Return the (X, Y) coordinate for the center point of the cell that contains the specified text.  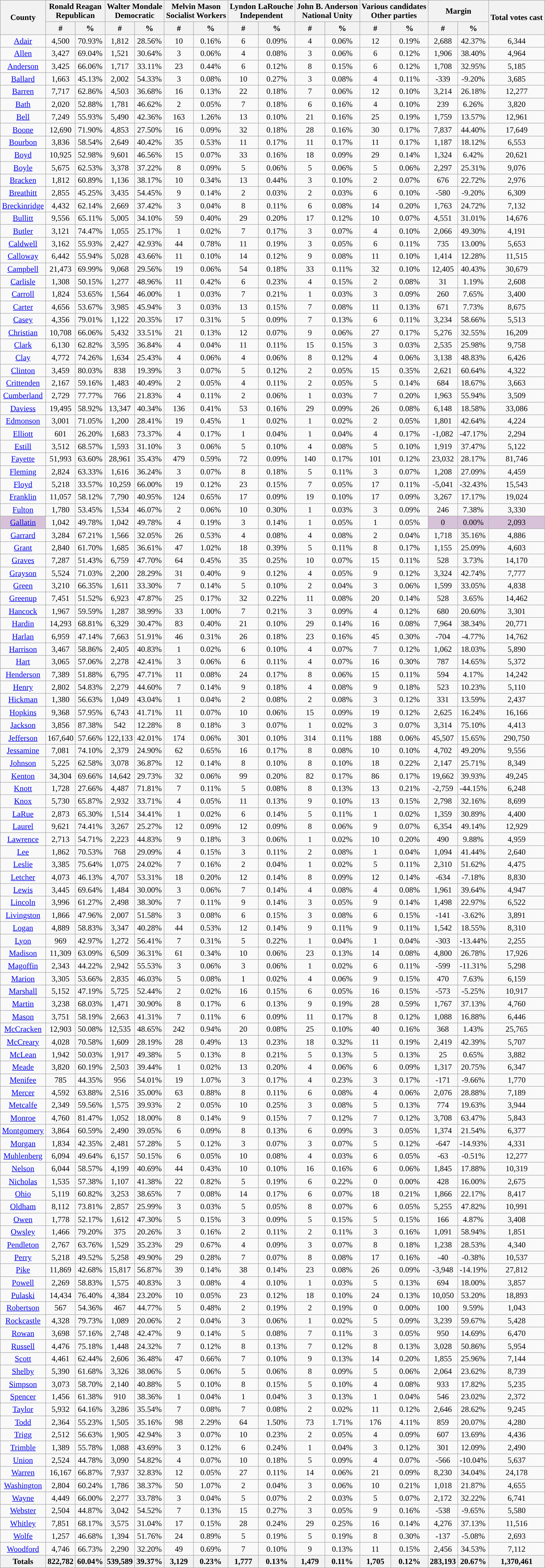
3,065 (61, 662)
30 (375, 130)
1,824 (61, 294)
69.99% (90, 269)
34.53% (473, 1549)
30.47% (149, 624)
4,331 (517, 1143)
53 (243, 408)
33.71% (149, 801)
1,780 (61, 510)
42.37% (473, 41)
4,224 (517, 421)
45 (375, 637)
43.69% (149, 1447)
1,612 (120, 1219)
52.44% (149, 991)
38.65% (149, 1194)
1,906 (443, 54)
5,580 (517, 1511)
Lewis (23, 890)
1,535 (61, 1181)
Green (23, 586)
14,170 (517, 560)
49 (179, 1549)
5,725 (120, 991)
14,676 (517, 218)
4,461 (61, 1359)
44.78% (90, 1460)
Rockcastle (23, 1321)
24,178 (517, 1473)
163 (179, 117)
Adair (23, 41)
4,475 (517, 865)
28.29% (149, 573)
6,509 (120, 953)
2,007 (120, 915)
70.58% (90, 1042)
7,937 (120, 1473)
Ballard (23, 79)
9,621 (61, 827)
4,603 (517, 548)
9,758 (517, 345)
467 (120, 1308)
45,507 (443, 738)
77.77% (90, 396)
33.05% (473, 586)
23.62% (473, 1371)
14,434 (61, 1295)
1,663 (61, 79)
Daviess (23, 408)
18.12% (473, 142)
1,778 (61, 1219)
4,487 (120, 789)
8,310 (517, 928)
2,255 (517, 940)
24.90% (149, 750)
20.60% (473, 611)
-4.77% (473, 637)
933 (443, 1384)
51.43% (90, 560)
-5.25% (473, 991)
Letcher (23, 877)
29.09% (149, 852)
4,276 (443, 1523)
54.82% (149, 1460)
57.28% (149, 1143)
4,356 (61, 320)
1,705 (375, 1561)
3,330 (517, 510)
Scott (23, 1359)
9,245 (517, 1410)
28.88% (473, 1093)
20,621 (517, 155)
2,290 (120, 1549)
2,693 (517, 1536)
2,427 (120, 244)
331 (443, 700)
Breathitt (23, 193)
39.05% (149, 1131)
969 (61, 940)
-141 (443, 915)
5,637 (517, 1460)
124 (179, 497)
1,718 (443, 535)
Livingston (23, 915)
242 (179, 1029)
4,592 (61, 1093)
67.21% (90, 535)
Clay (23, 358)
74.47% (90, 231)
18.58% (473, 408)
42.94% (149, 1435)
-63 (443, 1156)
17,649 (517, 130)
3.73% (473, 560)
41.31% (149, 1017)
35.23% (149, 1245)
59 (179, 218)
30.90% (149, 1004)
4,328 (61, 1321)
Mason (23, 1017)
39 (179, 1270)
Laurel (23, 827)
39.37% (149, 1561)
Montgomery (23, 1131)
428 (443, 1181)
5,028 (120, 256)
31.01% (473, 218)
Boyle (23, 167)
3,234 (443, 320)
48.65% (149, 1029)
Trigg (23, 1435)
1,049 (120, 700)
5,675 (61, 167)
7,717 (61, 92)
Knott (23, 789)
25.71% (473, 763)
38.06% (149, 1371)
46 (179, 637)
32.16% (473, 801)
Pendleton (23, 1245)
1,238 (443, 1245)
Johnson (23, 763)
13.69% (473, 1435)
7,249 (61, 117)
3,238 (61, 1004)
48.96% (149, 282)
44.40% (473, 130)
4,800 (443, 953)
51.88% (90, 674)
0.67% (211, 1245)
7,287 (61, 560)
55.78% (90, 1447)
1,786 (120, 1485)
59.16% (90, 383)
99 (243, 776)
12,690 (61, 130)
62.82% (90, 345)
40.69% (149, 1169)
2,663 (120, 1017)
Nelson (23, 1169)
1,905 (120, 1435)
72 (243, 459)
Boone (23, 130)
4,656 (61, 307)
2,824 (61, 472)
47.70% (149, 560)
680 (443, 611)
2,608 (517, 282)
7.38% (473, 510)
4,449 (61, 1498)
2,640 (517, 852)
Jessamine (23, 750)
12.09% (473, 1447)
40.42% (149, 142)
-5,041 (443, 484)
20.26% (149, 1232)
63 (179, 1093)
58.54% (90, 142)
60.19% (90, 1067)
6,329 (120, 624)
1,287 (120, 611)
40 (375, 1029)
25.27% (149, 827)
6,795 (120, 674)
-7.18% (473, 877)
33,086 (517, 408)
38.30% (149, 903)
1,187 (443, 142)
2,767 (61, 1245)
5,185 (517, 66)
74.26% (90, 358)
Hancock (23, 611)
1,208 (443, 472)
1,272 (120, 940)
37.22% (149, 167)
3,162 (61, 244)
4,340 (517, 1245)
1,514 (120, 814)
0.78% (211, 244)
1,855 (443, 1359)
Breckinridge (23, 206)
3,210 (61, 586)
-14.19% (473, 1270)
44.83% (149, 839)
McLean (23, 1055)
69.04% (90, 54)
42.39% (473, 1042)
Madison (23, 953)
1,389 (61, 1447)
4,199 (120, 1169)
73.37% (149, 434)
54.71% (90, 839)
1,317 (443, 1067)
3,378 (120, 167)
14.69% (473, 1333)
49.20% (473, 750)
5,255 (443, 1207)
4,500 (61, 41)
31.04% (149, 1523)
3,347 (120, 928)
46.00% (149, 294)
55.23% (90, 1422)
22.17% (473, 1194)
490 (443, 839)
20.06% (149, 1321)
62.14% (90, 206)
5,235 (517, 1384)
6,309 (517, 193)
28,961 (120, 459)
2,504 (61, 1511)
49.64% (90, 1156)
10,050 (443, 1295)
10,925 (61, 155)
42.74% (473, 573)
1,122 (120, 320)
79.20% (90, 1232)
37.47% (473, 446)
5,005 (120, 218)
14,642 (120, 776)
5,298 (517, 966)
2,669 (120, 206)
1,851 (517, 1232)
-1,082 (443, 434)
Carter (23, 307)
42.01% (149, 738)
470 (443, 978)
60.89% (90, 180)
0.66% (211, 1359)
Henderson (23, 674)
54.52% (149, 1511)
Lyon (23, 940)
Menifee (23, 1080)
Lawrence (23, 839)
6,248 (517, 789)
8,417 (517, 1194)
4,436 (517, 1435)
Hardin (23, 624)
5,428 (517, 1321)
65.11% (90, 218)
1,521 (120, 54)
26.18% (473, 92)
37.42% (149, 206)
479 (179, 459)
11,309 (61, 953)
66.87% (90, 1473)
61 (179, 953)
Shelby (23, 1371)
25.98% (473, 345)
1,564 (120, 294)
3,028 (443, 1346)
0.42% (211, 282)
2,066 (443, 231)
2,269 (61, 1283)
4.17% (473, 674)
11,869 (61, 1270)
6,044 (61, 1169)
54.83% (90, 687)
1,359 (443, 814)
1,200 (120, 421)
3,751 (61, 1017)
1,091 (443, 1232)
140 (310, 459)
6,522 (517, 903)
Woodford (23, 1549)
50.08% (90, 1029)
28.41% (149, 421)
57.66% (90, 738)
3,857 (517, 1283)
523 (443, 687)
15,543 (517, 484)
7,189 (517, 1093)
7.73% (473, 307)
4,886 (517, 535)
33.78% (149, 1498)
0.28% (211, 1257)
18.67% (473, 383)
22.72% (473, 180)
2,294 (517, 434)
1,380 (61, 700)
1,324 (443, 155)
41.71% (149, 712)
2,516 (120, 1093)
McCreary (23, 1042)
-40 (443, 1257)
63.09% (90, 953)
3,996 (61, 903)
Todd (23, 1422)
1,770 (517, 1080)
21.83% (149, 396)
735 (443, 244)
60.82% (90, 1194)
9,368 (61, 712)
16.88% (473, 1017)
12,961 (517, 117)
1,963 (443, 396)
8,699 (517, 801)
Ohio (23, 1194)
6,446 (517, 1017)
32.55% (473, 332)
39.64% (473, 890)
32.83% (149, 1473)
15,817 (120, 1270)
68.03% (90, 1004)
75.18% (90, 1346)
0.43% (211, 1169)
Russell (23, 1346)
174 (179, 738)
7,851 (61, 1523)
54.36% (90, 1308)
2,835 (120, 978)
Meade (23, 1067)
11,515 (517, 256)
17,926 (517, 953)
3,253 (120, 1194)
3,685 (517, 79)
41.44% (473, 852)
4,707 (120, 877)
3,385 (61, 865)
17.17% (473, 497)
1,136 (120, 180)
1,801 (443, 421)
Crittenden (23, 383)
2,729 (61, 396)
70.53% (90, 852)
58.94% (473, 1232)
1,611 (120, 586)
42.97% (90, 940)
40.28% (149, 928)
910 (120, 1397)
4,400 (517, 814)
47.14% (90, 637)
17.82% (473, 1384)
6,148 (443, 408)
14,242 (517, 674)
Franklin (23, 497)
Powell (23, 1283)
26.78% (473, 953)
8,230 (443, 1473)
45.25% (90, 193)
3,214 (443, 92)
46.03% (149, 978)
1,257 (61, 1536)
7,451 (61, 599)
Fayette (23, 459)
25.17% (149, 231)
5,110 (517, 687)
0.41% (211, 408)
Henry (23, 687)
54.01% (149, 1080)
47.82% (473, 1207)
10,537 (517, 1257)
50.03% (90, 1055)
2,405 (120, 649)
3,001 (61, 421)
4,551 (443, 218)
8,349 (517, 763)
31.10% (149, 446)
13.59% (473, 700)
53.20% (473, 1295)
3,301 (517, 611)
1,593 (120, 446)
2,020 (61, 104)
3,512 (61, 446)
Casey (23, 320)
4,322 (517, 371)
Lyndon LaRoucheIndependent (262, 11)
Campbell (23, 269)
Spencer (23, 1397)
46.62% (149, 104)
40.88% (149, 1384)
239 (443, 104)
2,942 (120, 966)
41.38% (149, 1181)
1,845 (443, 1169)
-171 (443, 1080)
35.00% (149, 1093)
79.01% (90, 320)
14.65% (473, 662)
Marion (23, 978)
59.59% (90, 611)
71.03% (90, 573)
1,448 (120, 1346)
65.87% (90, 801)
2,621 (443, 371)
2,147 (443, 763)
14,293 (61, 624)
6,094 (61, 1156)
9.88% (473, 839)
-599 (443, 966)
176 (375, 1422)
5,707 (517, 1042)
5,258 (120, 1257)
3,239 (443, 1321)
2,200 (120, 573)
55.53% (149, 966)
Rowan (23, 1333)
6.26% (473, 104)
0.82% (211, 1181)
Oldham (23, 1207)
16.24% (473, 712)
5,432 (120, 332)
2,437 (517, 700)
53.65% (90, 294)
Harlan (23, 637)
36.84% (149, 345)
5,152 (61, 991)
62.58% (90, 763)
23.20% (149, 1295)
86 (375, 776)
Garrard (23, 535)
Morgan (23, 1143)
1,414 (443, 256)
45.94% (149, 307)
83 (179, 624)
956 (120, 1080)
0.94% (211, 1029)
7,132 (517, 206)
4,853 (120, 130)
2,064 (443, 1371)
54.45% (149, 193)
Boyd (23, 155)
58.57% (90, 1169)
Christian (23, 332)
2,675 (517, 1181)
-13.44% (473, 940)
74.41% (90, 827)
1,466 (61, 1232)
1,534 (120, 510)
60.59% (90, 1131)
9,076 (517, 167)
6,347 (517, 1067)
Fulton (23, 510)
70.93% (90, 41)
1,052 (120, 1118)
3,459 (61, 371)
774 (443, 1105)
62.86% (90, 92)
6,553 (517, 142)
4,959 (517, 839)
9,068 (120, 269)
5,372 (517, 662)
7,144 (517, 1359)
7,112 (517, 1549)
39.44% (149, 1067)
5,490 (120, 117)
14,762 (517, 637)
50.86% (473, 1346)
6,354 (443, 827)
283,193 (443, 1561)
20.75% (473, 1067)
3,467 (61, 649)
Graves (23, 560)
1,609 (120, 1042)
-580 (443, 193)
822,782 (61, 1561)
12,903 (61, 1029)
10,259 (120, 484)
51.76% (149, 1536)
1,728 (61, 789)
19,662 (443, 776)
52.98% (90, 155)
3,073 (61, 1384)
1,683 (120, 434)
66.73% (90, 1549)
Taylor (23, 1410)
16,167 (61, 1473)
49.30% (473, 231)
81,746 (517, 459)
2,167 (61, 383)
5,513 (517, 320)
5,843 (517, 1118)
3,324 (443, 573)
80.03% (90, 371)
6,470 (517, 1333)
1,277 (120, 282)
2,419 (443, 1042)
15.65% (473, 738)
16,209 (517, 332)
6,959 (61, 637)
42.36% (149, 117)
25.09% (473, 548)
20.67% (473, 1561)
74.10% (90, 750)
52.17% (90, 1219)
Monroe (23, 1118)
Martin (23, 1004)
Total votes cast (517, 17)
5,730 (61, 801)
45.13% (90, 79)
Metcalfe (23, 1105)
36.48% (149, 1359)
34.04% (473, 1473)
122,133 (120, 738)
5,276 (443, 332)
28.19% (149, 1042)
Hopkins (23, 712)
30.89% (473, 814)
766 (120, 396)
53.66% (90, 978)
2,172 (443, 1498)
47.71% (149, 674)
3,891 (517, 915)
Whitley (23, 1523)
36.31% (149, 953)
1.43% (473, 1029)
73 (310, 1422)
3,305 (61, 978)
567 (61, 1308)
LaRue (23, 814)
38.34% (473, 624)
-2,759 (443, 789)
71.90% (90, 130)
1.19% (473, 282)
3,078 (120, 763)
25.96% (473, 1359)
Bath (23, 104)
53.67% (90, 307)
4,476 (61, 1346)
785 (61, 1080)
71.05% (90, 421)
Estill (23, 446)
19.63% (473, 1105)
36.61% (149, 548)
Owen (23, 1219)
2,364 (61, 1422)
87.38% (90, 725)
Bourbon (23, 142)
0.89% (211, 1536)
7,790 (120, 497)
4,702 (443, 750)
1,483 (120, 383)
Union (23, 1460)
33.11% (149, 66)
61.68% (90, 1371)
63.60% (90, 459)
3,509 (517, 396)
42.35% (90, 1143)
Melvin MasonSocialist Workers (196, 11)
57.16% (90, 1333)
0.35% (409, 371)
Perry (23, 1257)
46.68% (90, 1536)
Clark (23, 345)
-137 (443, 1536)
Knox (23, 801)
1,961 (443, 890)
-47.17% (473, 434)
53.31% (149, 877)
-704 (443, 637)
4,746 (61, 1549)
-3.62% (473, 915)
68.17% (90, 1523)
100 (443, 1308)
Gallatin (23, 522)
1,094 (443, 852)
-11.31% (473, 966)
47.30% (149, 1219)
47.96% (90, 915)
-634 (443, 877)
32.05% (149, 535)
1,505 (120, 1422)
18,893 (517, 1295)
44.35% (90, 1080)
34.10% (149, 218)
Various candidatesOther parties (394, 11)
5,119 (61, 1194)
29.73% (149, 776)
-566 (443, 1460)
1,075 (120, 865)
1,599 (443, 586)
6,157 (120, 1156)
10,708 (61, 332)
3,400 (517, 294)
-647 (443, 1143)
1,089 (120, 1321)
Barren (23, 92)
1,862 (61, 852)
5,122 (517, 446)
2,481 (120, 1143)
4.11% (409, 1422)
Bullitt (23, 218)
10.23% (473, 687)
63.33% (90, 472)
1,917 (120, 1055)
1,394 (120, 1536)
61.70% (90, 548)
4,889 (61, 928)
368 (443, 1029)
46.07% (149, 510)
-14.93% (473, 1143)
61.38% (90, 1397)
0.88% (211, 1093)
Pulaski (23, 1295)
2,804 (61, 1485)
2,625 (443, 712)
82 (310, 776)
2,503 (120, 1067)
12,929 (517, 827)
2,343 (61, 966)
Magoffin (23, 966)
2,688 (443, 41)
58.12% (90, 497)
Clinton (23, 371)
57.06% (90, 662)
542 (120, 725)
43.04% (149, 700)
3,138 (443, 358)
2.29% (211, 1422)
1,529 (120, 1245)
-573 (443, 991)
24.02% (149, 865)
Fleming (23, 472)
21.54% (473, 1131)
51.62% (473, 865)
10,917 (517, 991)
Ronald ReaganRepublican (75, 11)
3,663 (517, 383)
8,830 (517, 877)
3,882 (517, 1055)
2,840 (61, 548)
50 (179, 1485)
1,685 (120, 548)
167,640 (61, 738)
7.65% (473, 294)
4,655 (517, 1485)
2,606 (120, 1359)
44.87% (90, 1511)
29.56% (149, 269)
62.53% (90, 167)
42.47% (149, 1333)
3,121 (61, 231)
2,498 (120, 903)
24.72% (473, 206)
-0.38% (473, 1257)
3,575 (120, 1523)
28.56% (149, 41)
684 (443, 383)
28.62% (473, 1410)
County (23, 17)
63.47% (473, 1118)
66.35% (90, 586)
-9.66% (473, 1080)
188 (375, 738)
6,442 (61, 256)
Webster (23, 1511)
7,964 (443, 624)
-303 (443, 940)
54 (243, 269)
Calloway (23, 256)
12,405 (443, 269)
Wayne (23, 1498)
7,663 (120, 637)
2,802 (61, 687)
John B. AndersonNational Unity (327, 11)
14,462 (517, 599)
56.87% (149, 1270)
52.88% (90, 104)
1,759 (443, 117)
49.52% (90, 1257)
34,304 (61, 776)
19.39% (149, 371)
Harrison (23, 649)
60.64% (473, 371)
-32.43% (473, 484)
1,018 (443, 1485)
42.68% (90, 1270)
Wolfe (23, 1536)
5,390 (61, 1371)
1,767 (443, 1004)
81.47% (90, 1118)
27,812 (517, 1270)
Margin (458, 11)
51.52% (90, 599)
2,379 (120, 750)
1,055 (120, 231)
68.81% (90, 624)
3,595 (120, 345)
Edmonson (23, 421)
68.57% (90, 446)
3,427 (61, 54)
38 (243, 1270)
19,024 (517, 497)
7,837 (443, 130)
0.32% (342, 1042)
3,042 (120, 1511)
7,389 (61, 674)
46.56% (149, 155)
42.41% (149, 662)
17.88% (473, 1169)
27.66% (90, 789)
Grayson (23, 573)
950 (443, 1333)
Robertson (23, 1308)
4,280 (517, 1422)
Leslie (23, 865)
4,191 (517, 231)
3,284 (61, 535)
0.39% (277, 548)
Muhlenberg (23, 1156)
2,297 (443, 167)
2,855 (61, 193)
Simpson (23, 1384)
3,408 (517, 1219)
7,777 (517, 573)
1,479 (310, 1561)
62.44% (90, 1359)
98 (179, 1422)
8,112 (61, 1207)
601 (61, 434)
2,932 (120, 801)
1,708 (443, 66)
44.22% (90, 966)
2,976 (517, 180)
Grant (23, 548)
42.93% (149, 244)
1,542 (443, 928)
47.87% (149, 599)
1,566 (120, 535)
33.57% (90, 484)
40.95% (149, 497)
Warren (23, 1473)
-5.08% (473, 1536)
11,516 (517, 1523)
2,140 (120, 1384)
21,473 (61, 269)
0.69% (211, 1549)
1,062 (443, 649)
4,838 (517, 586)
69.66% (90, 776)
-3,948 (443, 1270)
30.64% (149, 54)
Cumberland (23, 396)
Trimble (23, 1447)
838 (120, 371)
Bell (23, 117)
5,932 (61, 1410)
1,498 (443, 903)
Jackson (23, 725)
10,319 (517, 1169)
1,107 (120, 1181)
5,225 (61, 763)
26.20% (90, 434)
1,484 (120, 890)
57.95% (90, 712)
58.92% (90, 408)
60.24% (90, 1485)
Jefferson (23, 738)
6.42% (473, 155)
1,308 (61, 282)
54.33% (149, 79)
53.45% (90, 510)
0.48% (211, 1308)
25,765 (517, 1029)
20.07% (473, 1422)
246 (443, 510)
44.77% (149, 1308)
60.04% (90, 1561)
3,435 (120, 193)
Nicholas (23, 1181)
787 (443, 662)
3,286 (120, 1410)
62 (179, 750)
1,919 (443, 446)
32.20% (149, 1549)
35.54% (149, 1410)
1,043 (517, 1308)
Carlisle (23, 282)
58.19% (90, 1017)
1,634 (120, 358)
2,873 (61, 814)
28.53% (473, 1245)
1.26% (211, 117)
1.00% (211, 611)
38.99% (149, 611)
38.40% (473, 54)
Elliott (23, 434)
Hickman (23, 700)
2,310 (443, 865)
6,759 (120, 560)
19,495 (61, 408)
3,698 (61, 1333)
36.87% (149, 763)
1,717 (120, 66)
51.58% (149, 915)
44.60% (149, 687)
Bracken (23, 180)
9,601 (120, 155)
6,923 (120, 599)
4,772 (61, 358)
2,372 (517, 1397)
4,432 (61, 206)
Pike (23, 1270)
63.88% (90, 1093)
34.41% (149, 814)
18.03% (473, 649)
2,857 (120, 1207)
3.65% (473, 599)
859 (443, 1422)
260 (443, 294)
Floyd (23, 484)
-0.51% (473, 1156)
4,384 (120, 1295)
33.51% (149, 332)
58.70% (90, 1384)
28.17% (473, 459)
25.31% (473, 167)
3,129 (179, 1561)
Mercer (23, 1093)
4,459 (517, 472)
Greenup (23, 599)
35.43% (149, 459)
6,741 (517, 1498)
2,277 (120, 1498)
3,326 (120, 1371)
38.17% (149, 180)
-538 (443, 1511)
Butler (23, 231)
4,028 (61, 1042)
314 (310, 738)
43.66% (149, 256)
6,159 (517, 978)
49.90% (149, 1257)
2,646 (443, 1410)
2,278 (120, 662)
59.56% (90, 1105)
30.00% (149, 890)
546 (443, 1397)
51,993 (61, 459)
5,890 (517, 649)
2,649 (120, 142)
11,057 (61, 497)
Walter MondaleDemocratic (135, 11)
4,073 (61, 877)
20.35% (149, 320)
23.02% (473, 1397)
5,954 (517, 1346)
6,344 (517, 41)
290,750 (517, 738)
1,155 (443, 548)
136 (179, 408)
75.64% (90, 865)
75.10% (473, 725)
42.64% (473, 421)
40.43% (473, 269)
Lee (23, 852)
Hart (23, 662)
3,090 (120, 1460)
36.24% (149, 472)
40.49% (149, 383)
671 (443, 307)
Kenton (23, 776)
2,713 (61, 839)
676 (443, 180)
3,445 (61, 890)
27.50% (149, 130)
594 (443, 674)
49.38% (149, 1055)
76.40% (90, 1295)
57.38% (90, 1181)
59.67% (473, 1321)
21.87% (473, 1485)
2,002 (120, 79)
Allen (23, 54)
Totals (23, 1561)
1,471 (120, 1004)
-44.15% (473, 789)
Owsley (23, 1232)
-339 (443, 79)
Marshall (23, 991)
2,076 (443, 1093)
36.68% (149, 92)
2,456 (443, 1549)
23,032 (443, 459)
1,616 (120, 472)
2,093 (517, 522)
2,535 (443, 345)
10,991 (517, 1207)
2,512 (61, 1435)
48.83% (473, 358)
22.97% (473, 903)
1,967 (61, 611)
27.09% (473, 472)
13.57% (473, 117)
607 (443, 1435)
9.59% (473, 1308)
32.95% (473, 66)
64.16% (90, 1410)
13.00% (473, 244)
58.86% (90, 649)
3,985 (120, 307)
4.87% (473, 1219)
7,081 (61, 750)
1,781 (120, 104)
6,426 (517, 358)
1.50% (277, 1422)
3,864 (61, 1131)
16,166 (517, 712)
3,314 (443, 725)
768 (120, 852)
Logan (23, 928)
4,964 (517, 54)
Lincoln (23, 903)
51.91% (149, 637)
12,535 (120, 1029)
3,836 (61, 142)
38.36% (149, 1397)
2,349 (61, 1105)
-9.65% (473, 1511)
6,130 (61, 345)
4,503 (120, 92)
1,456 (61, 1397)
6,743 (120, 712)
49,245 (517, 776)
18.55% (473, 928)
Carroll (23, 294)
1.02% (211, 548)
56.41% (149, 940)
46.13% (90, 877)
539,589 (120, 1561)
1,763 (443, 206)
65.30% (90, 814)
1.71% (342, 1422)
7.63% (473, 978)
166 (443, 1219)
1,370,461 (517, 1561)
2,524 (61, 1460)
-10.04% (473, 1460)
13,347 (120, 408)
8,675 (517, 307)
0.49% (211, 1042)
25.43% (149, 358)
6,377 (517, 1131)
49.14% (473, 827)
1,942 (61, 1055)
2,279 (120, 687)
3,708 (443, 1118)
58.66% (473, 320)
33.30% (149, 586)
5,653 (517, 244)
5,524 (61, 573)
101 (375, 459)
4,413 (517, 725)
2,223 (120, 839)
3,856 (61, 725)
2,748 (120, 1333)
3,944 (517, 1105)
40.34% (149, 408)
79.73% (90, 1321)
71.81% (149, 789)
47.19% (90, 991)
8,739 (517, 1371)
25.99% (149, 1207)
3,425 (61, 66)
16.00% (473, 1181)
24.32% (149, 1346)
4,947 (517, 890)
69.64% (90, 890)
McCracken (23, 1029)
2,798 (443, 801)
1,374 (443, 1131)
1,834 (61, 1143)
Anderson (23, 66)
20,771 (517, 624)
375 (120, 1232)
61.27% (90, 903)
73.81% (90, 1207)
38.37% (149, 1485)
30,679 (517, 269)
63.76% (90, 1245)
Washington (23, 1485)
Caldwell (23, 244)
694 (443, 1283)
1,777 (243, 1561)
32.22% (473, 1498)
